Provide the (X, Y) coordinate of the cell's center where the given text is located.  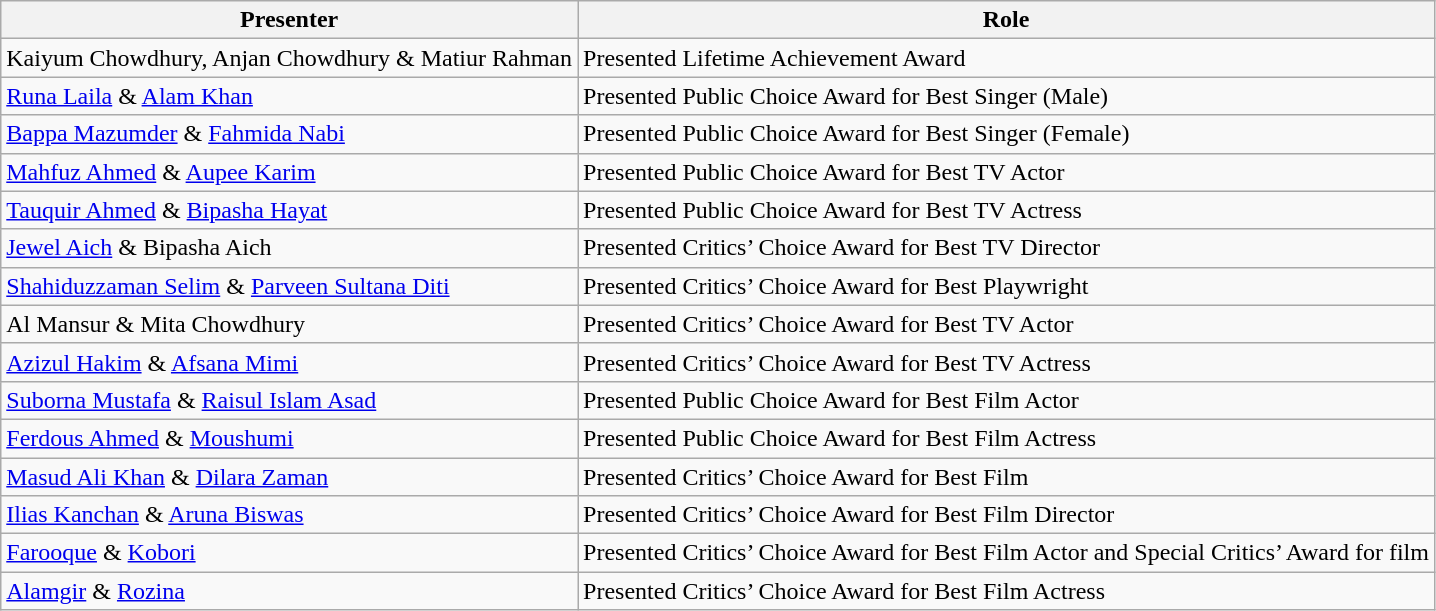
Presented Public Choice Award for Best Film Actress (1006, 438)
Farooque & Kobori (290, 553)
Presented Critics’ Choice Award for Best TV Actor (1006, 324)
Presented Critics’ Choice Award for Best TV Director (1006, 248)
Mahfuz Ahmed & Aupee Karim (290, 172)
Presented Public Choice Award for Best TV Actress (1006, 210)
Azizul Hakim & Afsana Mimi (290, 362)
Shahiduzzaman Selim & Parveen Sultana Diti (290, 286)
Ferdous Ahmed & Moushumi (290, 438)
Jewel Aich & Bipasha Aich (290, 248)
Runa Laila & Alam Khan (290, 96)
Presented Critics’ Choice Award for Best TV Actress (1006, 362)
Alamgir & Rozina (290, 591)
Presented Critics’ Choice Award for Best Film Director (1006, 515)
Presented Critics’ Choice Award for Best Film (1006, 477)
Presented Public Choice Award for Best Singer (Female) (1006, 134)
Masud Ali Khan & Dilara Zaman (290, 477)
Bappa Mazumder & Fahmida Nabi (290, 134)
Ilias Kanchan & Aruna Biswas (290, 515)
Kaiyum Chowdhury, Anjan Chowdhury & Matiur Rahman (290, 58)
Al Mansur & Mita Chowdhury (290, 324)
Presented Public Choice Award for Best Film Actor (1006, 400)
Presented Critics’ Choice Award for Best Film Actor and Special Critics’ Award for film (1006, 553)
Presented Lifetime Achievement Award (1006, 58)
Presented Critics’ Choice Award for Best Film Actress (1006, 591)
Presented Public Choice Award for Best Singer (Male) (1006, 96)
Presented Critics’ Choice Award for Best Playwright (1006, 286)
Presenter (290, 20)
Suborna Mustafa & Raisul Islam Asad (290, 400)
Tauquir Ahmed & Bipasha Hayat (290, 210)
Presented Public Choice Award for Best TV Actor (1006, 172)
Role (1006, 20)
